Determine the [x, y] coordinate at the center of the cell enclosing the given text.  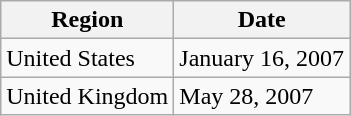
January 16, 2007 [262, 58]
Region [88, 20]
May 28, 2007 [262, 96]
United Kingdom [88, 96]
United States [88, 58]
Date [262, 20]
